Capture the cell that displays the provided text and extract its (x, y) central coordinate. 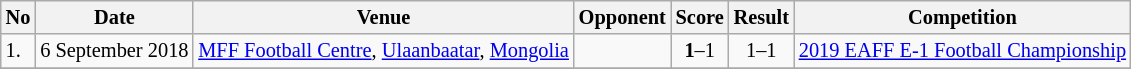
MFF Football Centre, Ulaanbaatar, Mongolia (383, 51)
Score (700, 17)
No (18, 17)
Date (114, 17)
1. (18, 51)
Venue (383, 17)
Opponent (622, 17)
Result (762, 17)
Competition (962, 17)
2019 EAFF E-1 Football Championship (962, 51)
6 September 2018 (114, 51)
